Search for the cell housing the specified text and yield its [X, Y] center coordinate. 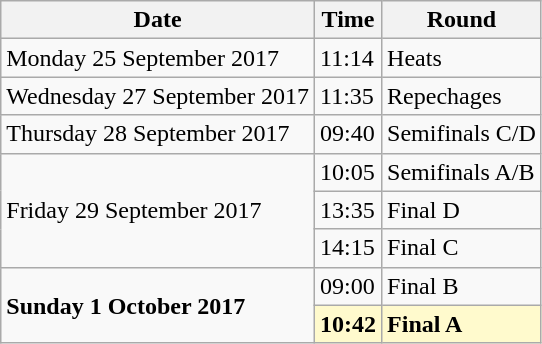
Final D [462, 210]
09:00 [348, 286]
10:42 [348, 324]
Semifinals A/B [462, 172]
11:14 [348, 58]
Date [158, 20]
10:05 [348, 172]
Round [462, 20]
13:35 [348, 210]
Heats [462, 58]
Thursday 28 September 2017 [158, 134]
Friday 29 September 2017 [158, 210]
Repechages [462, 96]
Sunday 1 October 2017 [158, 305]
Monday 25 September 2017 [158, 58]
11:35 [348, 96]
Wednesday 27 September 2017 [158, 96]
14:15 [348, 248]
Time [348, 20]
09:40 [348, 134]
Final A [462, 324]
Final C [462, 248]
Final B [462, 286]
Semifinals C/D [462, 134]
